Return the (X, Y) coordinate for the center point of the cell that contains the specified text.  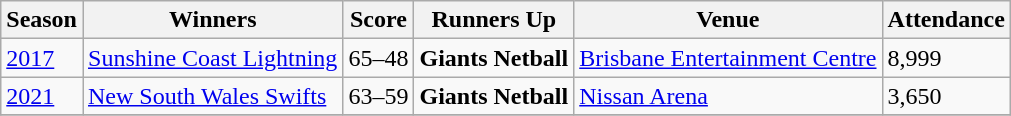
Brisbane Entertainment Centre (728, 58)
Score (378, 20)
Runners Up (494, 20)
63–59 (378, 96)
3,650 (946, 96)
Sunshine Coast Lightning (212, 58)
65–48 (378, 58)
Venue (728, 20)
Winners (212, 20)
8,999 (946, 58)
2017 (42, 58)
Nissan Arena (728, 96)
2021 (42, 96)
Season (42, 20)
New South Wales Swifts (212, 96)
Attendance (946, 20)
